Extract the (x, y) coordinate from the center of the cell holding the provided text.  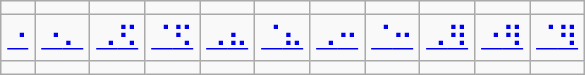
⠈⠒ (392, 38)
⠠⠒ (338, 38)
⠈⠫ (172, 38)
⠠⠦ (228, 38)
⠐⠻ (502, 38)
⠈⠻ (558, 38)
⠈⠦ (282, 38)
⠠⠻ (448, 38)
⠠⠫ (118, 38)
⠐⠄ (62, 38)
⠐ (18, 38)
